Detect which cell encompasses the target text, then output its [X, Y] center coordinate. 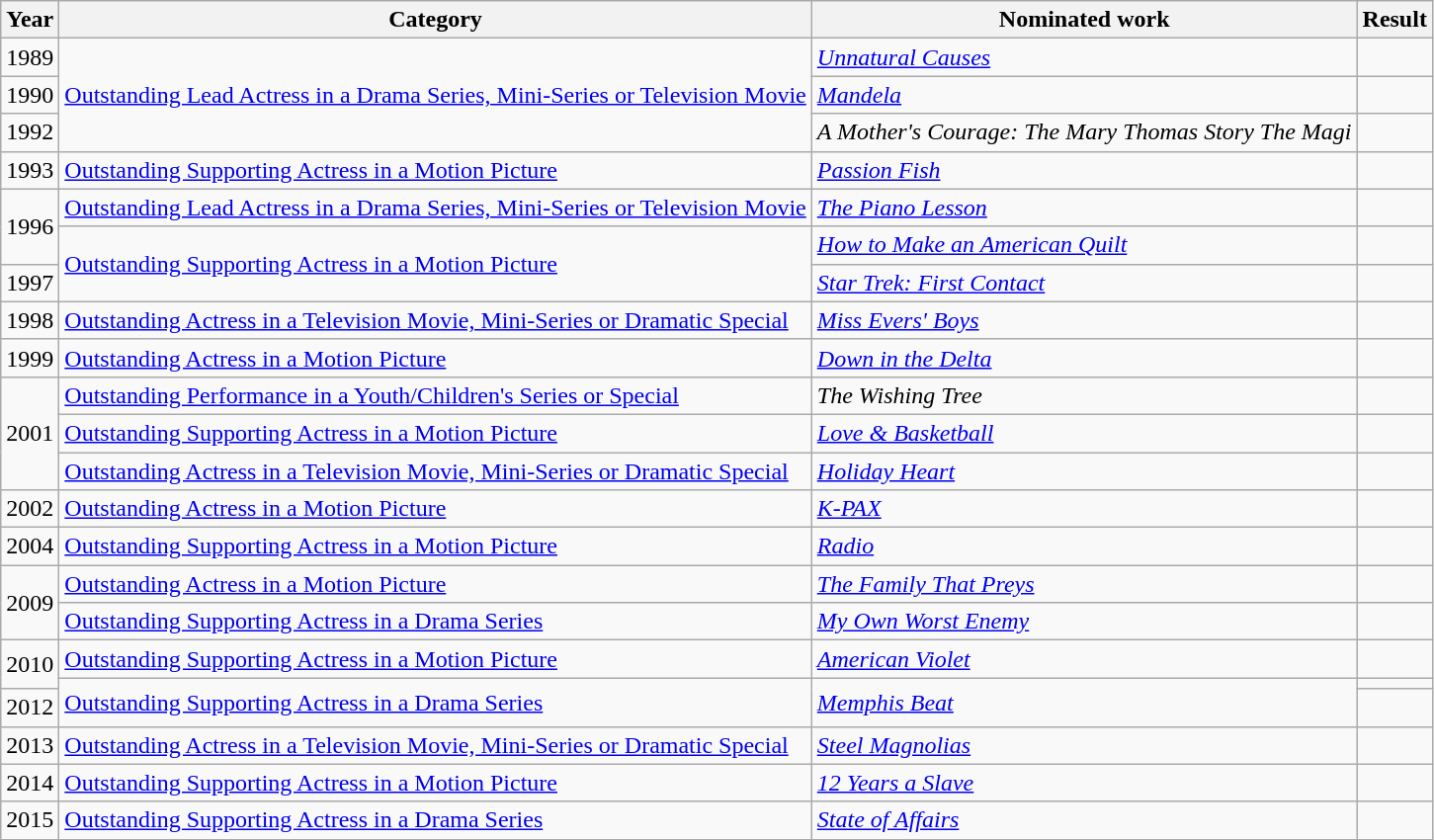
1992 [30, 132]
1998 [30, 320]
2004 [30, 546]
1997 [30, 283]
Mandela [1084, 95]
Year [30, 20]
State of Affairs [1084, 820]
Star Trek: First Contact [1084, 283]
The Wishing Tree [1084, 395]
The Piano Lesson [1084, 208]
The Family That Preys [1084, 584]
2001 [30, 433]
2015 [30, 820]
2013 [30, 745]
Down in the Delta [1084, 358]
1999 [30, 358]
How to Make an American Quilt [1084, 245]
2002 [30, 509]
Love & Basketball [1084, 433]
Memphis Beat [1084, 702]
1993 [30, 170]
Miss Evers' Boys [1084, 320]
American Violet [1084, 659]
Passion Fish [1084, 170]
Nominated work [1084, 20]
Result [1394, 20]
2010 [30, 664]
2014 [30, 783]
A Mother's Courage: The Mary Thomas Story The Magi [1084, 132]
1989 [30, 57]
12 Years a Slave [1084, 783]
Steel Magnolias [1084, 745]
Category [435, 20]
Radio [1084, 546]
Holiday Heart [1084, 471]
2009 [30, 603]
2012 [30, 708]
1990 [30, 95]
Outstanding Performance in a Youth/Children's Series or Special [435, 395]
Unnatural Causes [1084, 57]
My Own Worst Enemy [1084, 622]
K-PAX [1084, 509]
1996 [30, 226]
